Return the [X, Y] coordinate for the center point of the cell that contains the specified text.  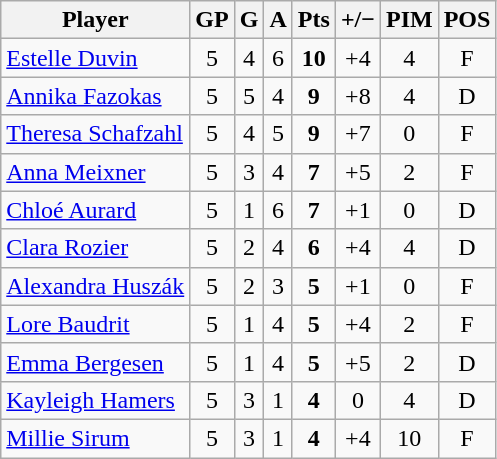
Annika Fazokas [96, 96]
+7 [358, 134]
Millie Sirum [96, 438]
POS [467, 20]
Emma Bergesen [96, 362]
+8 [358, 96]
Chloé Aurard [96, 210]
Lore Baudrit [96, 324]
Clara Rozier [96, 248]
Kayleigh Hamers [96, 400]
Estelle Duvin [96, 58]
G [249, 20]
PIM [409, 20]
+/− [358, 20]
GP [212, 20]
Theresa Schafzahl [96, 134]
Alexandra Huszák [96, 286]
Player [96, 20]
Pts [314, 20]
A [278, 20]
Anna Meixner [96, 172]
